Search for the cell housing the specified text and yield its (X, Y) center coordinate. 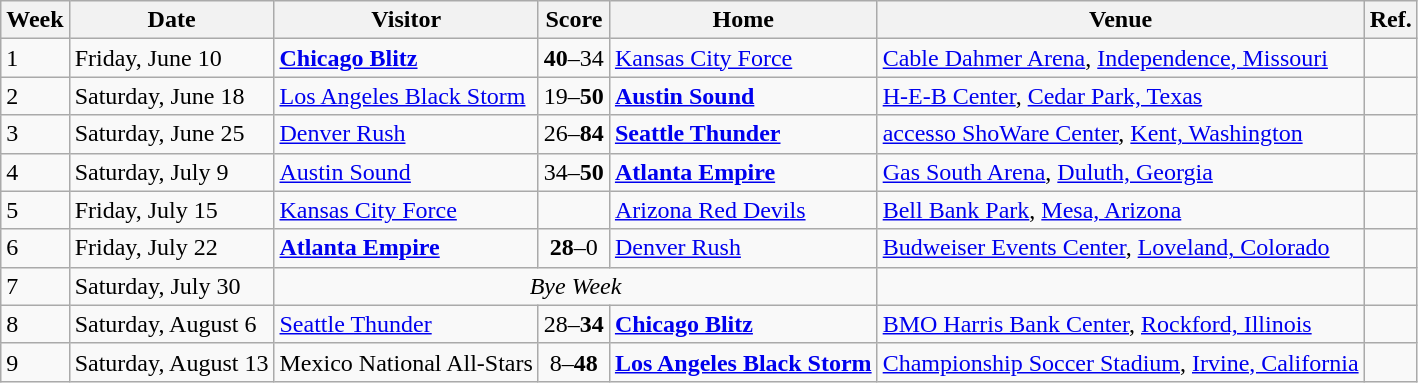
Week (35, 20)
Friday, July 22 (172, 248)
Ref. (1390, 20)
1 (35, 58)
Budweiser Events Center, Loveland, Colorado (1120, 248)
8–48 (574, 362)
Saturday, August 6 (172, 324)
Saturday, June 18 (172, 96)
Mexico National All-Stars (406, 362)
34–50 (574, 172)
28–34 (574, 324)
H-E-B Center, Cedar Park, Texas (1120, 96)
Home (743, 20)
2 (35, 96)
4 (35, 172)
Cable Dahmer Arena, Independence, Missouri (1120, 58)
Score (574, 20)
Bye Week (576, 286)
Championship Soccer Stadium, Irvine, California (1120, 362)
accesso ShoWare Center, Kent, Washington (1120, 134)
Saturday, August 13 (172, 362)
8 (35, 324)
40–34 (574, 58)
7 (35, 286)
9 (35, 362)
19–50 (574, 96)
Gas South Arena, Duluth, Georgia (1120, 172)
6 (35, 248)
Arizona Red Devils (743, 210)
Saturday, July 30 (172, 286)
Saturday, July 9 (172, 172)
Visitor (406, 20)
Saturday, June 25 (172, 134)
Friday, July 15 (172, 210)
Bell Bank Park, Mesa, Arizona (1120, 210)
Friday, June 10 (172, 58)
Date (172, 20)
5 (35, 210)
BMO Harris Bank Center, Rockford, Illinois (1120, 324)
3 (35, 134)
Venue (1120, 20)
26–84 (574, 134)
28–0 (574, 248)
